Identify which cell holds the provided text, then report its (X, Y) central coordinate. 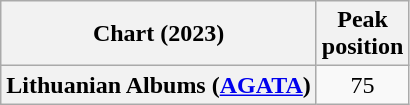
75 (362, 85)
Chart (2023) (159, 34)
Lithuanian Albums (AGATA) (159, 85)
Peakposition (362, 34)
